Capture the cell that displays the provided text and extract its (X, Y) central coordinate. 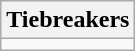
Tiebreakers (68, 20)
